Detect which cell encompasses the target text, then output its (X, Y) center coordinate. 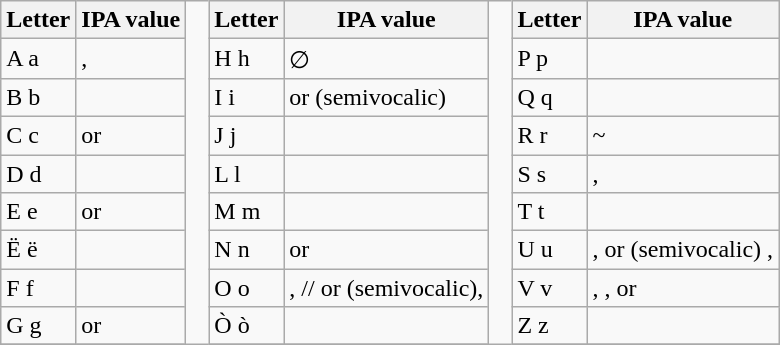
I i (246, 97)
O o (246, 288)
Q q (550, 97)
or (semivocalic) (386, 97)
M m (246, 212)
~ (683, 135)
Ë ë (38, 250)
P p (550, 59)
F f (38, 288)
J j (246, 135)
N n (246, 250)
D d (38, 173)
Ò ò (246, 326)
, or (semivocalic) , (683, 250)
∅ (386, 59)
H h (246, 59)
E e (38, 212)
Z z (550, 326)
T t (550, 212)
B b (38, 97)
G g (38, 326)
S s (550, 173)
U u (550, 250)
L l (246, 173)
C c (38, 135)
V v (550, 288)
A a (38, 59)
R r (550, 135)
, , or (683, 288)
, // or (semivocalic), (386, 288)
